Return the [x, y] coordinate for the center point of the cell that contains the specified text.  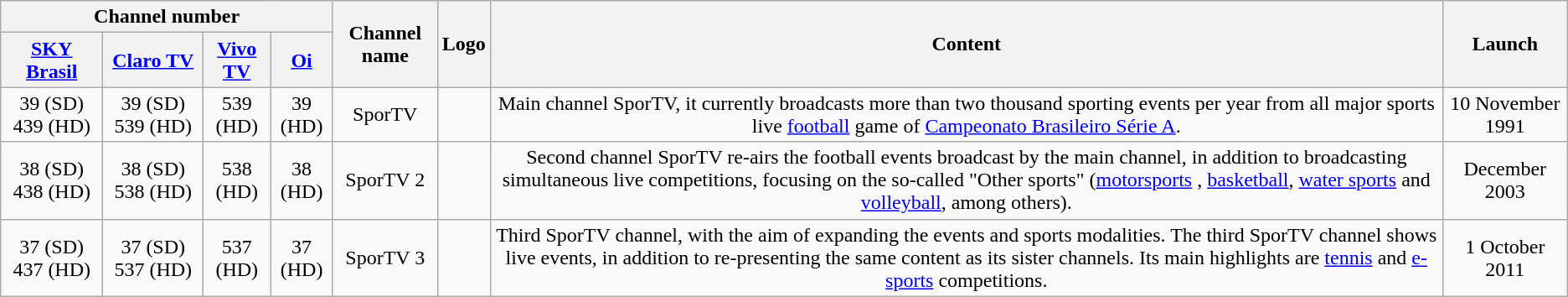
Logo [464, 44]
Channel name [385, 44]
Channel number [168, 17]
December 2003 [1504, 180]
38 (SD) 538 (HD) [153, 180]
1 October 2011 [1504, 258]
SporTV 2 [385, 180]
539 (HD) [237, 114]
Launch [1504, 44]
Vivo TV [237, 60]
SporTV 3 [385, 258]
10 November 1991 [1504, 114]
SporTV [385, 114]
Content [967, 44]
SKY Brasil [52, 60]
Claro TV [153, 60]
38 (HD) [302, 180]
37 (SD) 537 (HD) [153, 258]
38 (SD) 438 (HD) [52, 180]
39 (SD) 439 (HD) [52, 114]
37 (HD) [302, 258]
39 (SD) 539 (HD) [153, 114]
538 (HD) [237, 180]
37 (SD) 437 (HD) [52, 258]
537 (HD) [237, 258]
39 (HD) [302, 114]
Oi [302, 60]
